Capture the cell that displays the provided text and extract its [X, Y] central coordinate. 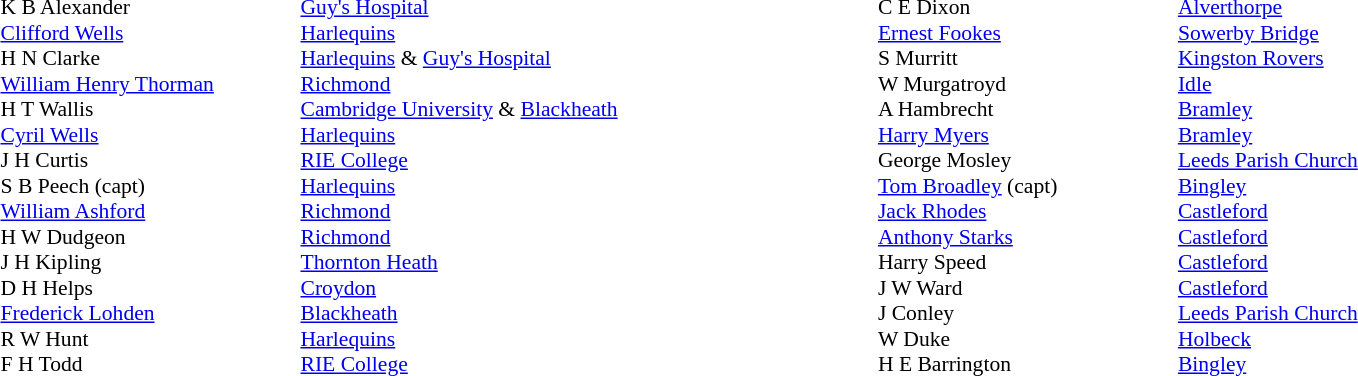
Croydon [458, 288]
D H Helps [150, 288]
William Ashford [150, 211]
J H Kipling [150, 263]
Blackheath [458, 313]
Kingston Rovers [1268, 59]
Idle [1268, 84]
Holbeck [1268, 339]
W Duke [1028, 339]
Frederick Lohden [150, 313]
H W Dudgeon [150, 237]
Cambridge University & Blackheath [458, 109]
H N Clarke [150, 59]
Tom Broadley (capt) [1028, 186]
J W Ward [1028, 288]
Harry Myers [1028, 135]
Clifford Wells [150, 33]
RIE College [458, 161]
Bingley [1268, 186]
W Murgatroyd [1028, 84]
Harry Speed [1028, 263]
A Hambrecht [1028, 109]
Ernest Fookes [1028, 33]
William Henry Thorman [150, 84]
Thornton Heath [458, 263]
Anthony Starks [1028, 237]
Jack Rhodes [1028, 211]
S B Peech (capt) [150, 186]
Cyril Wells [150, 135]
S Murritt [1028, 59]
George Mosley [1028, 161]
H T Wallis [150, 109]
R W Hunt [150, 339]
J Conley [1028, 313]
J H Curtis [150, 161]
Sowerby Bridge [1268, 33]
Harlequins & Guy's Hospital [458, 59]
